Extract the (X, Y) coordinate from the center of the cell holding the provided text.  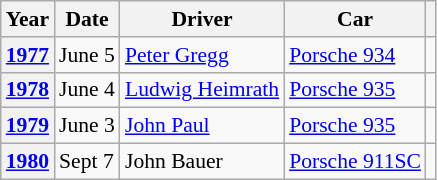
June 4 (87, 90)
Peter Gregg (202, 55)
Ludwig Heimrath (202, 90)
John Bauer (202, 162)
Porsche 934 (355, 55)
1977 (28, 55)
1980 (28, 162)
June 5 (87, 55)
Sept 7 (87, 162)
Year (28, 19)
Date (87, 19)
June 3 (87, 126)
Driver (202, 19)
John Paul (202, 126)
1979 (28, 126)
Porsche 911SC (355, 162)
Car (355, 19)
1978 (28, 90)
